Pinpoint the cell where the given text exists, returning its [x, y] midpoint coordinate. 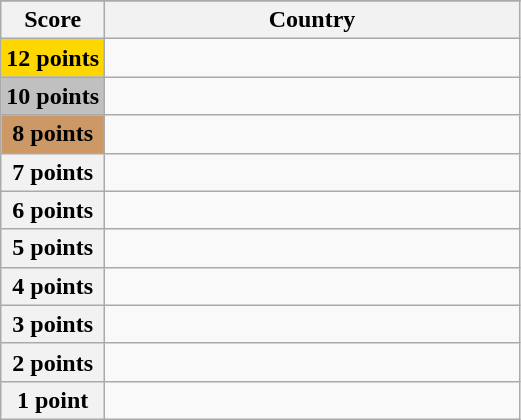
3 points [53, 324]
12 points [53, 58]
4 points [53, 286]
1 point [53, 400]
5 points [53, 248]
10 points [53, 96]
6 points [53, 210]
8 points [53, 134]
Score [53, 20]
Country [312, 20]
2 points [53, 362]
7 points [53, 172]
